Identify which cell holds the provided text, then report its [X, Y] central coordinate. 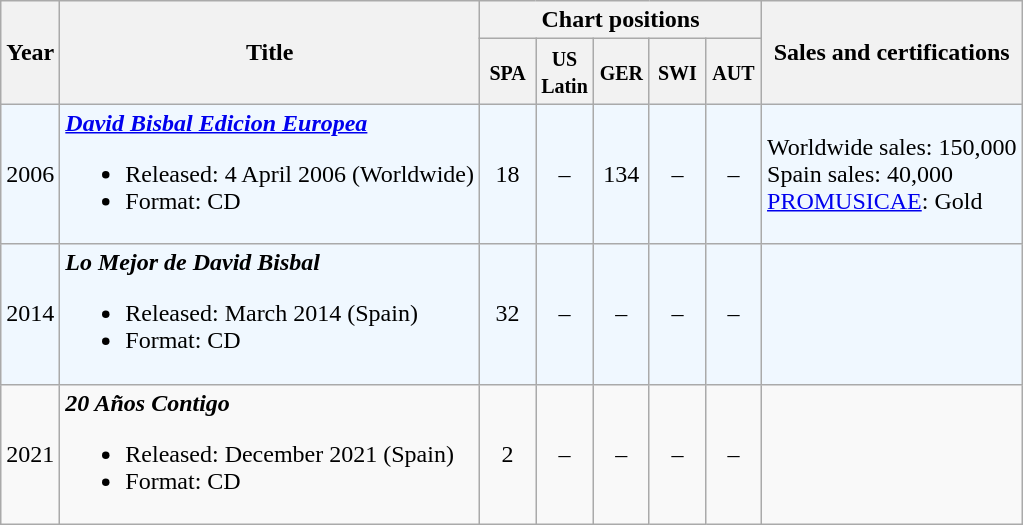
2021 [30, 454]
32 [508, 314]
20 Años ContigoReleased: December 2021 (Spain)Format: CD [270, 454]
Chart positions [621, 20]
Title [270, 52]
AUT [733, 72]
2006 [30, 174]
Sales and certifications [892, 52]
SWI [677, 72]
Year [30, 52]
GER [621, 72]
18 [508, 174]
2 [508, 454]
134 [621, 174]
SPA [508, 72]
Worldwide sales: 150,000 Spain sales: 40,000PROMUSICAE: Gold [892, 174]
Lo Mejor de David BisbalReleased: March 2014 (Spain)Format: CD [270, 314]
David Bisbal Edicion EuropeaReleased: 4 April 2006 (Worldwide)Format: CD [270, 174]
2014 [30, 314]
US Latin [565, 72]
